Detect which cell encompasses the target text, then output its [x, y] center coordinate. 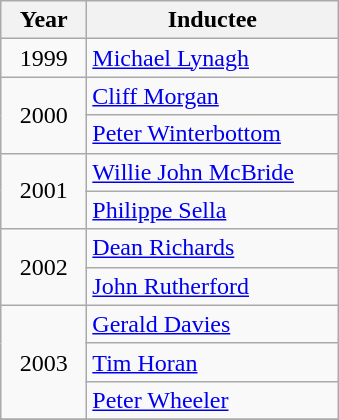
2000 [44, 115]
2001 [44, 191]
Peter Winterbottom [212, 134]
John Rutherford [212, 286]
Year [44, 20]
Gerald Davies [212, 324]
2002 [44, 267]
Willie John McBride [212, 172]
Michael Lynagh [212, 58]
Peter Wheeler [212, 400]
Inductee [212, 20]
Cliff Morgan [212, 96]
Tim Horan [212, 362]
2003 [44, 362]
Philippe Sella [212, 210]
1999 [44, 58]
Dean Richards [212, 248]
